Return the [x, y] coordinate for the center point of the cell that contains the specified text.  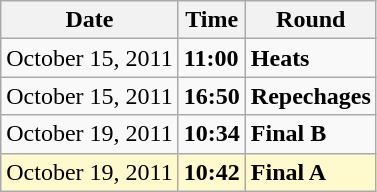
Final B [310, 134]
Final A [310, 172]
Repechages [310, 96]
10:34 [212, 134]
10:42 [212, 172]
Time [212, 20]
Date [90, 20]
Heats [310, 58]
11:00 [212, 58]
16:50 [212, 96]
Round [310, 20]
